Find where the given text appears and provide that cell's center as [X, Y] coordinate. 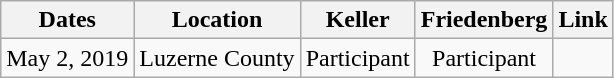
Keller [358, 20]
May 2, 2019 [68, 58]
Luzerne County [217, 58]
Link [583, 20]
Location [217, 20]
Friedenberg [484, 20]
Dates [68, 20]
